From the cell containing the given text, extract its center point as (x, y) coordinate. 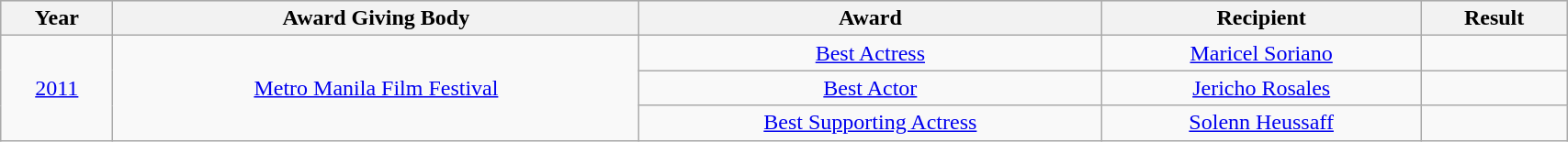
Best Actor (871, 88)
Year (57, 18)
Best Actress (871, 53)
Best Supporting Actress (871, 123)
2011 (57, 88)
Award Giving Body (377, 18)
Jericho Rosales (1262, 88)
Maricel Soriano (1262, 53)
Recipient (1262, 18)
Result (1495, 18)
Award (871, 18)
Metro Manila Film Festival (377, 88)
Solenn Heussaff (1262, 123)
